Identify which cell holds the provided text, then report its [x, y] central coordinate. 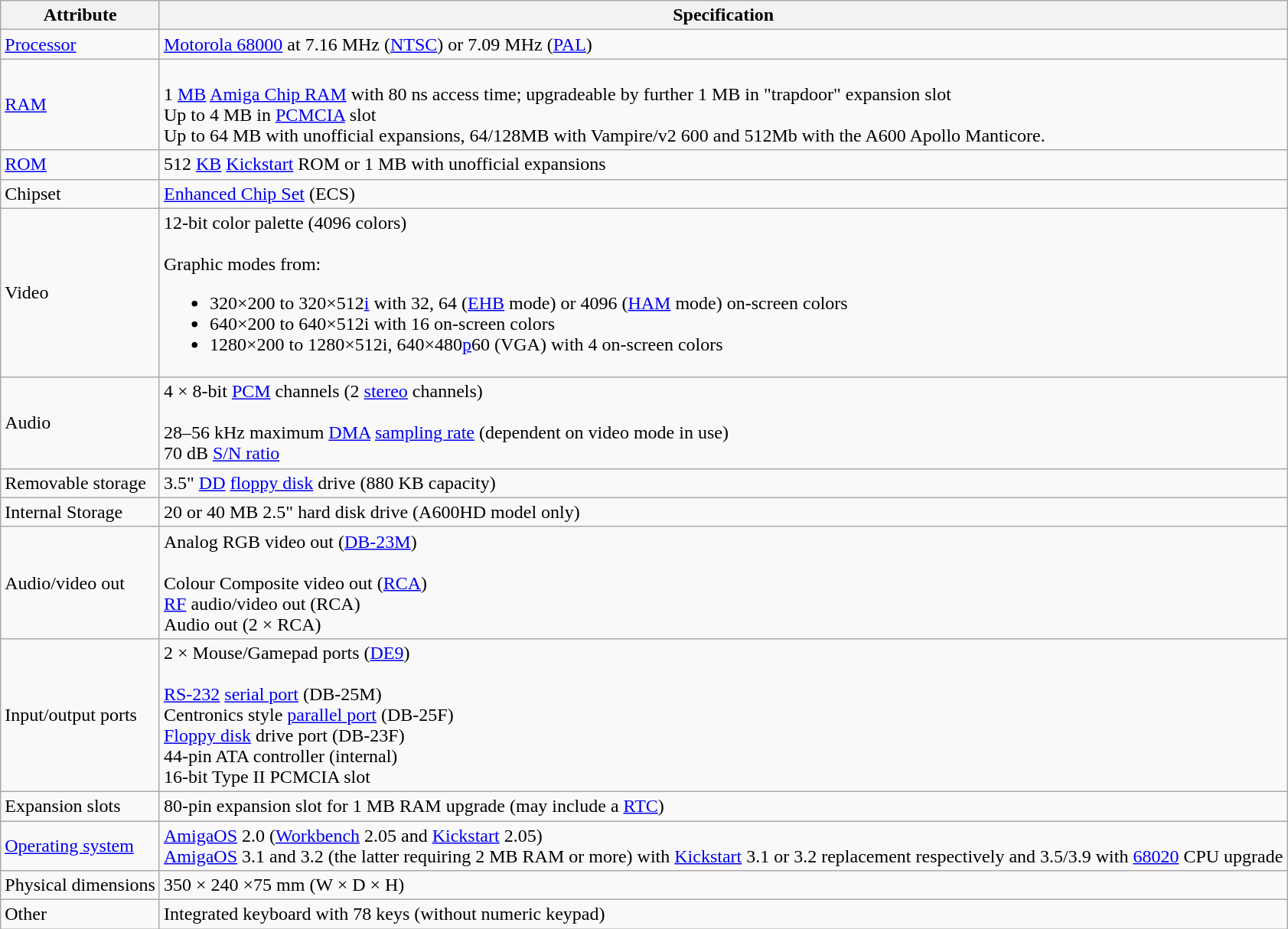
Enhanced Chip Set (ECS) [722, 194]
Physical dimensions [80, 885]
Audio [80, 422]
Other [80, 914]
Integrated keyboard with 78 keys (without numeric keypad) [722, 914]
Expansion slots [80, 806]
Removable storage [80, 483]
Operating system [80, 845]
Processor [80, 44]
Input/output ports [80, 715]
80-pin expansion slot for 1 MB RAM upgrade (may include a RTC) [722, 806]
ROM [80, 165]
3.5" DD floppy disk drive (880 KB capacity) [722, 483]
RAM [80, 104]
Attribute [80, 15]
350 × 240 ×75 mm (W × D × H) [722, 885]
Audio/video out [80, 582]
Specification [722, 15]
20 or 40 MB 2.5" hard disk drive (A600HD model only) [722, 512]
Analog RGB video out (DB-23M)Colour Composite video out (RCA) RF audio/video out (RCA) Audio out (2 × RCA) [722, 582]
Motorola 68000 at 7.16 MHz (NTSC) or 7.09 MHz (PAL) [722, 44]
Video [80, 292]
Chipset [80, 194]
512 KB Kickstart ROM or 1 MB with unofficial expansions [722, 165]
Internal Storage [80, 512]
4 × 8-bit PCM channels (2 stereo channels)28–56 kHz maximum DMA sampling rate (dependent on video mode in use) 70 dB S/N ratio [722, 422]
